Output the (X, Y) coordinate of the center of the cell containing the given text.  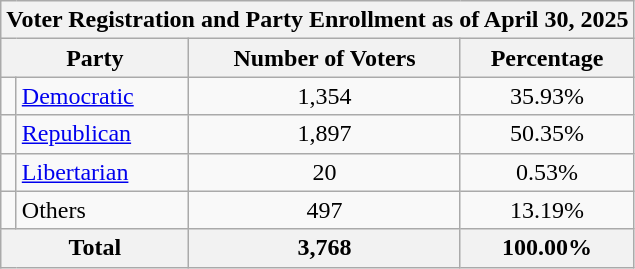
Party (95, 58)
0.53% (547, 172)
3,768 (324, 248)
20 (324, 172)
Others (102, 210)
Republican (102, 134)
35.93% (547, 96)
Total (95, 248)
Voter Registration and Party Enrollment as of April 30, 2025 (318, 20)
1,897 (324, 134)
Percentage (547, 58)
13.19% (547, 210)
Libertarian (102, 172)
497 (324, 210)
50.35% (547, 134)
1,354 (324, 96)
100.00% (547, 248)
Democratic (102, 96)
Number of Voters (324, 58)
